Find where the given text appears and provide that cell's center as [X, Y] coordinate. 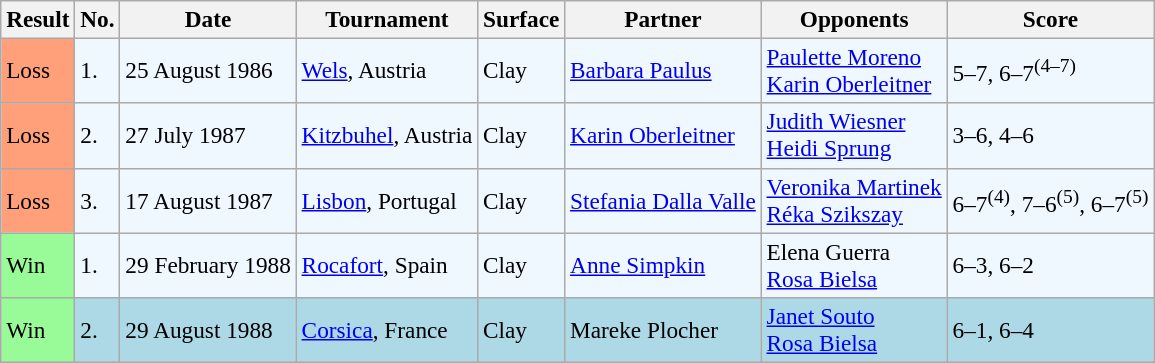
Surface [522, 19]
Karin Oberleitner [663, 136]
Barbara Paulus [663, 70]
5–7, 6–7(4–7) [1050, 70]
3. [98, 200]
6–7(4), 7–6(5), 6–7(5) [1050, 200]
Stefania Dalla Valle [663, 200]
6–1, 6–4 [1050, 330]
Rocafort, Spain [386, 264]
Score [1050, 19]
Elena Guerra Rosa Bielsa [854, 264]
Corsica, France [386, 330]
25 August 1986 [208, 70]
Judith Wiesner Heidi Sprung [854, 136]
Result [38, 19]
29 February 1988 [208, 264]
No. [98, 19]
Janet Souto Rosa Bielsa [854, 330]
Wels, Austria [386, 70]
27 July 1987 [208, 136]
Veronika Martinek Réka Szikszay [854, 200]
Date [208, 19]
Partner [663, 19]
Kitzbuhel, Austria [386, 136]
6–3, 6–2 [1050, 264]
17 August 1987 [208, 200]
Tournament [386, 19]
29 August 1988 [208, 330]
Mareke Plocher [663, 330]
Paulette Moreno Karin Oberleitner [854, 70]
Lisbon, Portugal [386, 200]
3–6, 4–6 [1050, 136]
Opponents [854, 19]
Anne Simpkin [663, 264]
